Capture the cell that displays the provided text and extract its (X, Y) central coordinate. 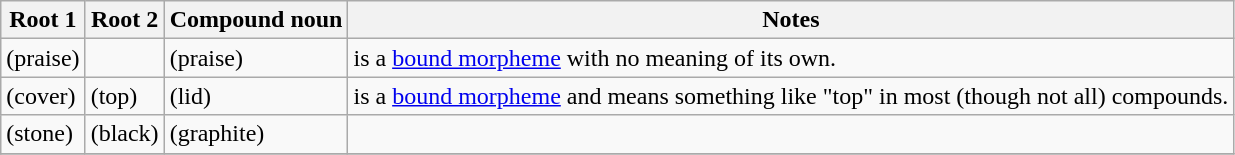
Root 2 (124, 20)
is a bound morpheme and means something like "top" in most (though not all) compounds. (791, 96)
is a bound morpheme with no meaning of its own. (791, 58)
(lid) (256, 96)
(stone) (43, 134)
(cover) (43, 96)
Root 1 (43, 20)
Compound noun (256, 20)
(black) (124, 134)
(graphite) (256, 134)
(top) (124, 96)
Notes (791, 20)
